For the text-containing cell, return its midpoint in [X, Y] coordinate format. 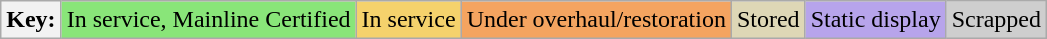
Scrapped [996, 20]
In service, Mainline Certified [208, 20]
Under overhaul/restoration [596, 20]
Stored [768, 20]
Static display [876, 20]
In service [408, 20]
Key: [31, 20]
